Pinpoint the cell where the given text exists, returning its (X, Y) midpoint coordinate. 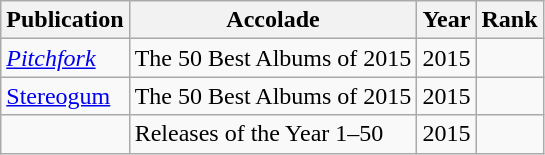
Pitchfork (65, 58)
Stereogum (65, 96)
Rank (510, 20)
Releases of the Year 1–50 (273, 134)
Publication (65, 20)
Accolade (273, 20)
Year (446, 20)
